Determine the [X, Y] coordinate at the center of the cell enclosing the given text.  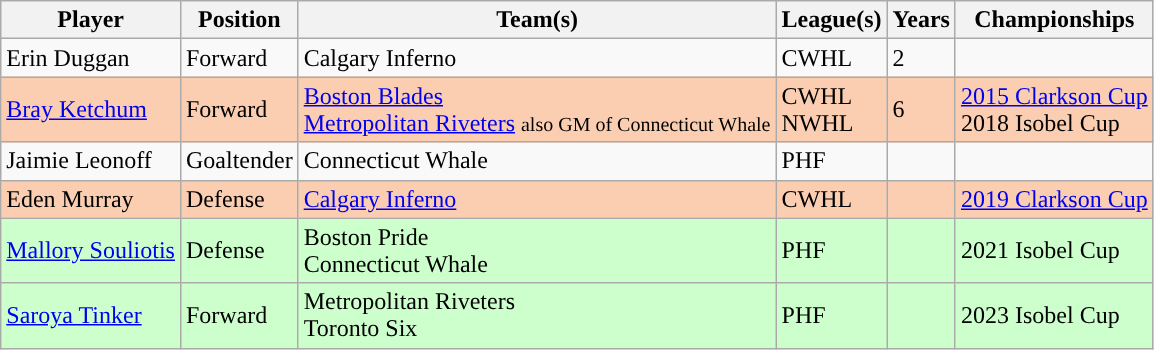
Years [921, 20]
Jaimie Leonoff [91, 161]
Goaltender [239, 161]
Connecticut Whale [537, 161]
League(s) [832, 20]
2023 Isobel Cup [1054, 316]
6 [921, 110]
Metropolitan RivetersToronto Six [537, 316]
2019 Clarkson Cup [1054, 199]
Position [239, 20]
2015 Clarkson Cup2018 Isobel Cup [1054, 110]
Saroya Tinker [91, 316]
Bray Ketchum [91, 110]
CWHLNWHL [832, 110]
2 [921, 58]
Team(s) [537, 20]
Boston PrideConnecticut Whale [537, 250]
Eden Murray [91, 199]
Mallory Souliotis [91, 250]
Championships [1054, 20]
Boston BladesMetropolitan Riveters also GM of Connecticut Whale [537, 110]
2021 Isobel Cup [1054, 250]
Player [91, 20]
Erin Duggan [91, 58]
